Search for the cell housing the specified text and yield its [x, y] center coordinate. 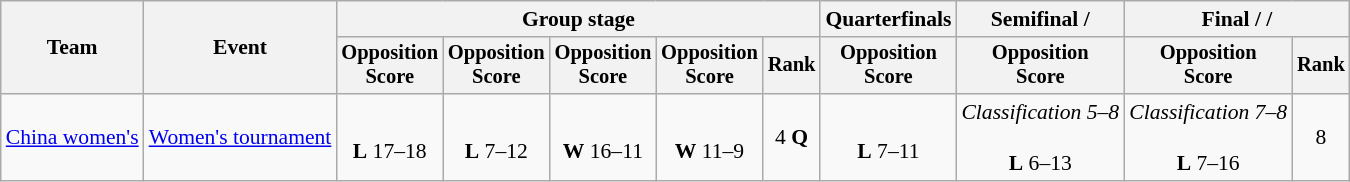
Classification 7–8L 7–16 [1208, 138]
L 7–11 [888, 138]
Team [72, 48]
L 17–18 [390, 138]
W 11–9 [710, 138]
Event [240, 48]
W 16–11 [604, 138]
Semifinal / [1040, 19]
Final / / [1236, 19]
Group stage [578, 19]
Classification 5–8L 6–13 [1040, 138]
8 [1321, 138]
L 7–12 [496, 138]
4 Q [792, 138]
Quarterfinals [888, 19]
Women's tournament [240, 138]
China women's [72, 138]
